Pinpoint the cell where the given text exists, returning its (X, Y) midpoint coordinate. 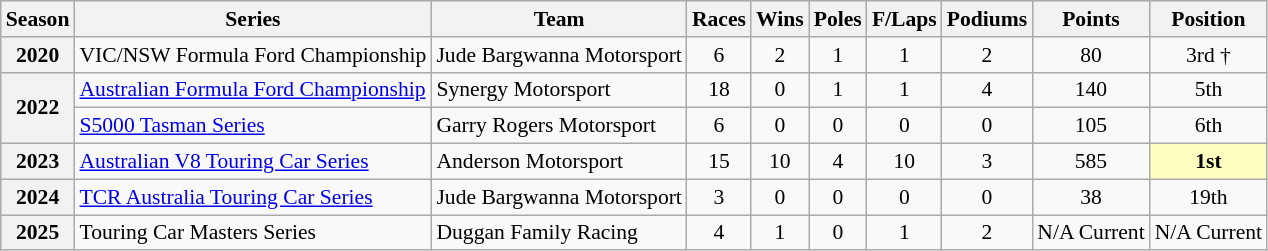
105 (1090, 126)
Poles (838, 19)
Team (559, 19)
2025 (38, 233)
2023 (38, 162)
Touring Car Masters Series (252, 233)
2024 (38, 197)
Points (1090, 19)
15 (719, 162)
18 (719, 90)
2020 (38, 55)
5th (1208, 90)
Duggan Family Racing (559, 233)
3rd † (1208, 55)
Season (38, 19)
Garry Rogers Motorsport (559, 126)
VIC/NSW Formula Ford Championship (252, 55)
Position (1208, 19)
S5000 Tasman Series (252, 126)
TCR Australia Touring Car Series (252, 197)
Synergy Motorsport (559, 90)
6th (1208, 126)
1st (1208, 162)
2022 (38, 108)
F/Laps (904, 19)
Wins (780, 19)
585 (1090, 162)
19th (1208, 197)
80 (1090, 55)
Podiums (988, 19)
Australian Formula Ford Championship (252, 90)
38 (1090, 197)
140 (1090, 90)
Australian V8 Touring Car Series (252, 162)
Anderson Motorsport (559, 162)
Races (719, 19)
Series (252, 19)
